From the cell containing the given text, extract its center point as (X, Y) coordinate. 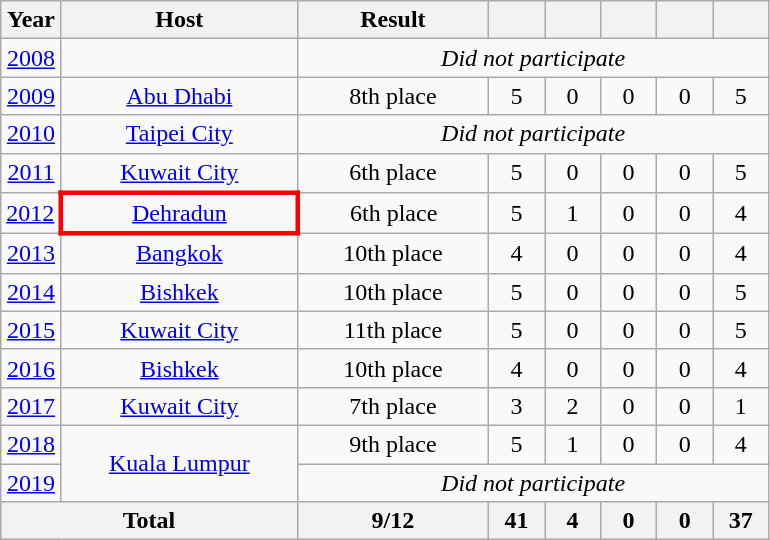
Kuala Lumpur (179, 463)
2009 (32, 96)
2016 (32, 368)
Dehradun (179, 214)
2015 (32, 330)
2010 (32, 134)
2017 (32, 406)
Total (150, 521)
Bangkok (179, 254)
8th place (392, 96)
Abu Dhabi (179, 96)
37 (741, 521)
7th place (392, 406)
9th place (392, 444)
3 (516, 406)
2014 (32, 292)
Result (392, 20)
11th place (392, 330)
41 (516, 521)
2013 (32, 254)
Taipei City (179, 134)
2008 (32, 58)
2018 (32, 444)
2011 (32, 173)
2012 (32, 214)
2 (572, 406)
Year (32, 20)
2019 (32, 483)
9/12 (392, 521)
Host (179, 20)
